Detect which cell encompasses the target text, then output its (x, y) center coordinate. 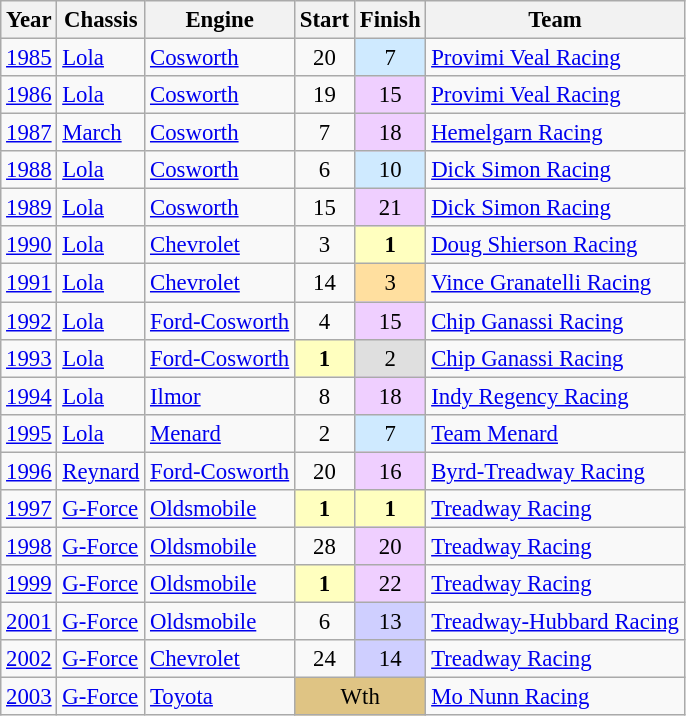
Team (555, 20)
1988 (29, 170)
Menard (220, 433)
1993 (29, 358)
4 (325, 321)
Indy Regency Racing (555, 396)
Start (325, 20)
22 (390, 584)
Vince Granatelli Racing (555, 283)
2001 (29, 621)
24 (325, 659)
Wth (360, 697)
1994 (29, 396)
2002 (29, 659)
Hemelgarn Racing (555, 133)
19 (325, 95)
Treadway-Hubbard Racing (555, 621)
1999 (29, 584)
Ilmor (220, 396)
1990 (29, 245)
2003 (29, 697)
1989 (29, 208)
1996 (29, 471)
Mo Nunn Racing (555, 697)
Chassis (101, 20)
Byrd-Treadway Racing (555, 471)
1997 (29, 509)
1995 (29, 433)
Reynard (101, 471)
1991 (29, 283)
Year (29, 20)
Doug Shierson Racing (555, 245)
1998 (29, 546)
21 (390, 208)
1985 (29, 58)
Finish (390, 20)
10 (390, 170)
13 (390, 621)
1992 (29, 321)
Engine (220, 20)
8 (325, 396)
1986 (29, 95)
March (101, 133)
Team Menard (555, 433)
1987 (29, 133)
Toyota (220, 697)
28 (325, 546)
16 (390, 471)
